From the cell containing the given text, extract its center point as [x, y] coordinate. 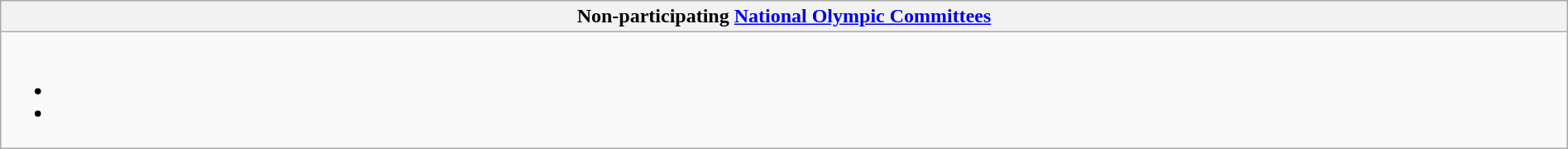
Non-participating National Olympic Committees [784, 17]
